Scan for the cell matching the given text and deliver its (X, Y) coordinate at center. 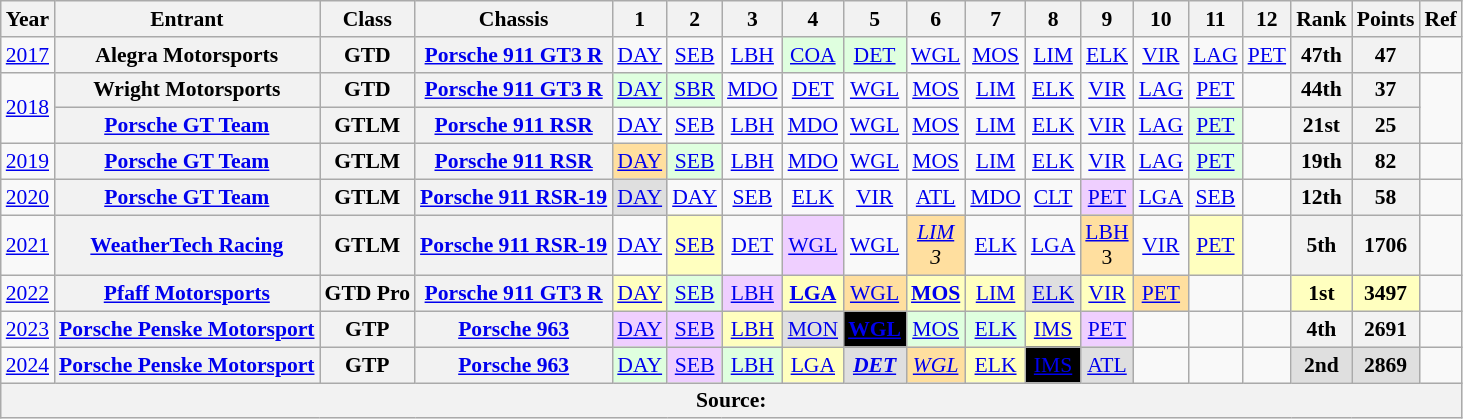
CLT (1053, 197)
2019 (28, 162)
Alegra Motorsports (187, 55)
2017 (28, 55)
2024 (28, 365)
2 (694, 19)
Ref (1440, 19)
COA (814, 55)
19th (1322, 162)
2869 (1386, 365)
10 (1161, 19)
11 (1215, 19)
2021 (28, 246)
4 (814, 19)
2nd (1322, 365)
37 (1386, 90)
1706 (1386, 246)
3 (752, 19)
47th (1322, 55)
21st (1322, 126)
5 (874, 19)
Source: (732, 401)
2023 (28, 330)
4th (1322, 330)
58 (1386, 197)
25 (1386, 126)
SBR (694, 90)
Rank (1322, 19)
82 (1386, 162)
1st (1322, 294)
2691 (1386, 330)
5th (1322, 246)
44th (1322, 90)
MON (814, 330)
12th (1322, 197)
LIM3 (936, 246)
47 (1386, 55)
3497 (1386, 294)
8 (1053, 19)
2020 (28, 197)
2022 (28, 294)
Wright Motorsports (187, 90)
2018 (28, 108)
12 (1268, 19)
LBH3 (1106, 246)
Class (368, 19)
Pfaff Motorsports (187, 294)
6 (936, 19)
Entrant (187, 19)
WeatherTech Racing (187, 246)
GTD Pro (368, 294)
Chassis (514, 19)
Points (1386, 19)
9 (1106, 19)
Year (28, 19)
7 (996, 19)
1 (640, 19)
